Provide the [x, y] coordinate of the cell's center where the given text is located.  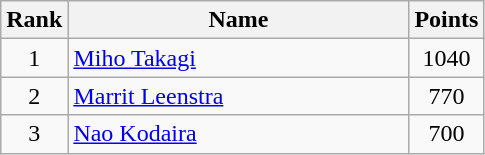
1 [34, 58]
Miho Takagi [238, 58]
Name [238, 20]
Marrit Leenstra [238, 96]
3 [34, 134]
770 [446, 96]
700 [446, 134]
Nao Kodaira [238, 134]
2 [34, 96]
1040 [446, 58]
Points [446, 20]
Rank [34, 20]
